For the text-containing cell, return its midpoint in [x, y] coordinate format. 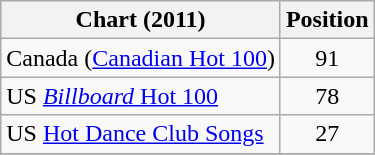
91 [327, 58]
78 [327, 96]
Chart (2011) [141, 20]
US Billboard Hot 100 [141, 96]
Position [327, 20]
Canada (Canadian Hot 100) [141, 58]
27 [327, 134]
US Hot Dance Club Songs [141, 134]
